Extract the (x, y) coordinate from the center of the cell holding the provided text.  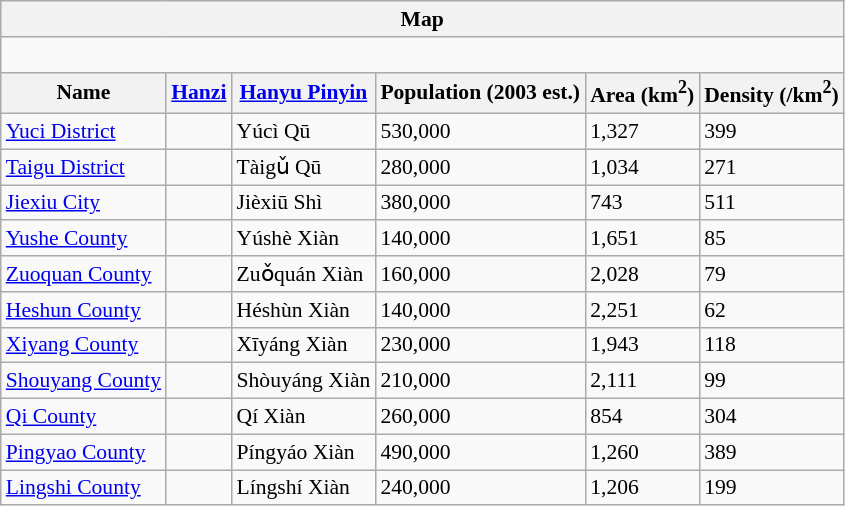
160,000 (480, 274)
Qí Xiàn (303, 417)
230,000 (480, 345)
Yuci District (84, 132)
79 (771, 274)
511 (771, 203)
Jièxiū Shì (303, 203)
2,111 (642, 381)
85 (771, 239)
Population (2003 est.) (480, 92)
304 (771, 417)
Taigu District (84, 167)
Lingshi County (84, 488)
99 (771, 381)
Zuoquan County (84, 274)
271 (771, 167)
Jiexiu City (84, 203)
Area (km2) (642, 92)
854 (642, 417)
743 (642, 203)
Map (422, 19)
1,651 (642, 239)
Xiyang County (84, 345)
Yúshè Xiàn (303, 239)
Density (/km2) (771, 92)
2,028 (642, 274)
490,000 (480, 452)
Héshùn Xiàn (303, 310)
Língshí Xiàn (303, 488)
380,000 (480, 203)
2,251 (642, 310)
210,000 (480, 381)
Shouyang County (84, 381)
530,000 (480, 132)
399 (771, 132)
Hanzi (198, 92)
389 (771, 452)
Píngyáo Xiàn (303, 452)
Hanyu Pinyin (303, 92)
Qi County (84, 417)
Heshun County (84, 310)
Name (84, 92)
1,327 (642, 132)
260,000 (480, 417)
Xīyáng Xiàn (303, 345)
1,260 (642, 452)
1,206 (642, 488)
Zuǒquán Xiàn (303, 274)
1,034 (642, 167)
199 (771, 488)
Yushe County (84, 239)
Tàigǔ Qū (303, 167)
280,000 (480, 167)
Shòuyáng Xiàn (303, 381)
Pingyao County (84, 452)
240,000 (480, 488)
Yúcì Qū (303, 132)
62 (771, 310)
1,943 (642, 345)
118 (771, 345)
